Pinpoint the cell where the given text exists, returning its (X, Y) midpoint coordinate. 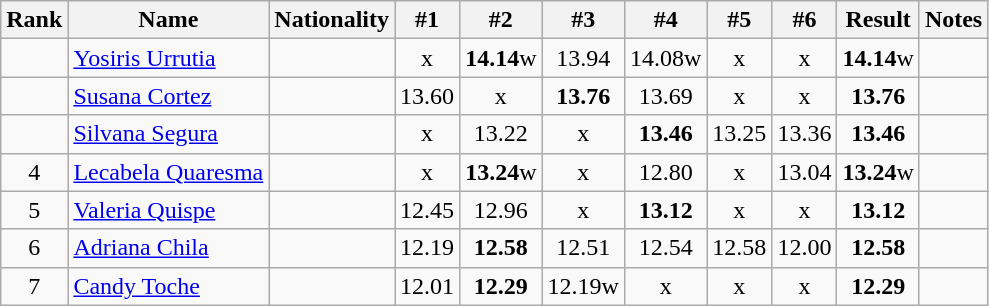
Susana Cortez (168, 96)
5 (34, 210)
Nationality (332, 20)
12.01 (428, 286)
12.45 (428, 210)
#5 (740, 20)
13.22 (501, 134)
7 (34, 286)
Lecabela Quaresma (168, 172)
12.19w (583, 286)
#3 (583, 20)
13.60 (428, 96)
#6 (804, 20)
13.36 (804, 134)
Adriana Chila (168, 248)
14.08w (665, 58)
12.00 (804, 248)
Name (168, 20)
Yosiris Urrutia (168, 58)
13.04 (804, 172)
#2 (501, 20)
13.69 (665, 96)
Notes (953, 20)
12.96 (501, 210)
Result (878, 20)
Rank (34, 20)
12.19 (428, 248)
12.51 (583, 248)
4 (34, 172)
13.25 (740, 134)
Candy Toche (168, 286)
12.80 (665, 172)
13.94 (583, 58)
Valeria Quispe (168, 210)
6 (34, 248)
Silvana Segura (168, 134)
#4 (665, 20)
#1 (428, 20)
12.54 (665, 248)
